Return the [X, Y] coordinate for the center point of the cell that contains the specified text.  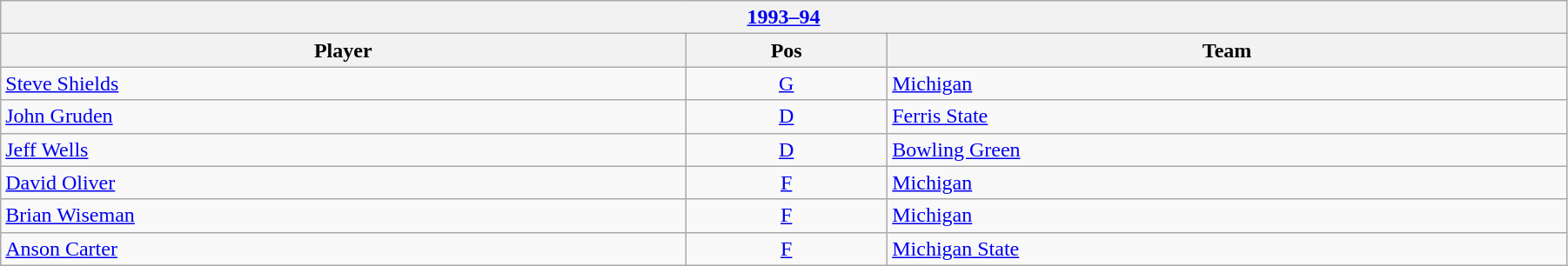
G [787, 83]
Ferris State [1227, 116]
Anson Carter [343, 249]
Player [343, 50]
Michigan State [1227, 249]
David Oliver [343, 183]
John Gruden [343, 116]
Team [1227, 50]
Jeff Wells [343, 150]
Brian Wiseman [343, 216]
Pos [787, 50]
Bowling Green [1227, 150]
Steve Shields [343, 83]
1993–94 [784, 17]
